Extract the [x, y] coordinate from the center of the cell holding the provided text.  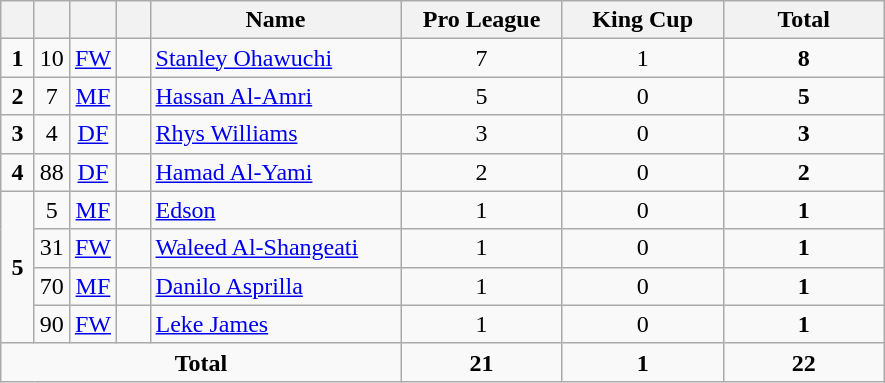
Danilo Asprilla [276, 286]
31 [52, 248]
Waleed Al-Shangeati [276, 248]
Leke James [276, 324]
88 [52, 172]
Pro League [482, 20]
Rhys Williams [276, 134]
8 [804, 58]
Hamad Al-Yami [276, 172]
22 [804, 362]
King Cup [642, 20]
Stanley Ohawuchi [276, 58]
10 [52, 58]
Hassan Al-Amri [276, 96]
Edson [276, 210]
Name [276, 20]
70 [52, 286]
90 [52, 324]
21 [482, 362]
